Search for the cell housing the specified text and yield its [x, y] center coordinate. 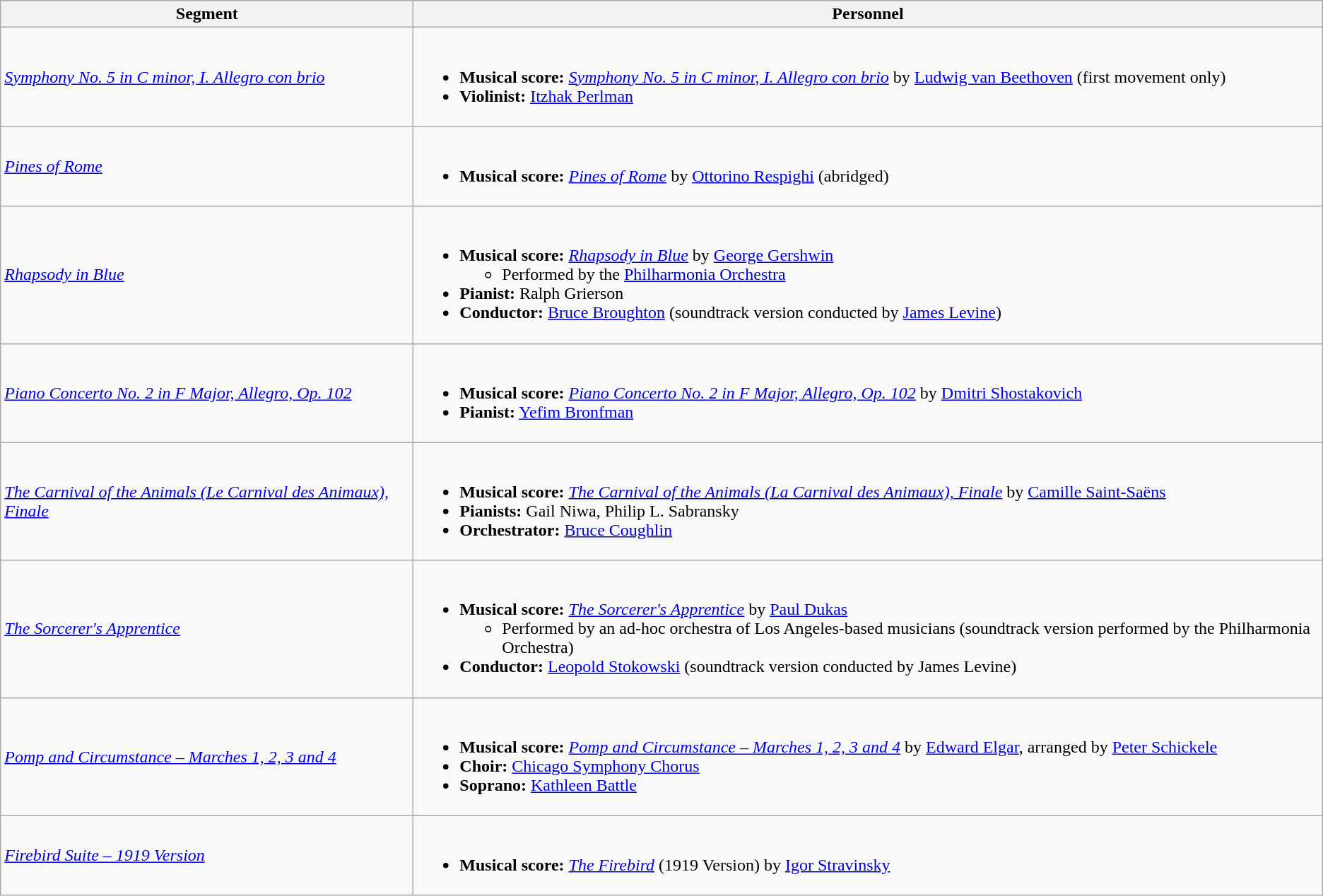
Symphony No. 5 in C minor, I. Allegro con brio [207, 77]
Pomp and Circumstance – Marches 1, 2, 3 and 4 [207, 756]
Pines of Rome [207, 167]
Musical score: Piano Concerto No. 2 in F Major, Allegro, Op. 102 by Dmitri ShostakovichPianist: Yefim Bronfman [868, 393]
Firebird Suite – 1919 Version [207, 855]
Musical score: Pines of Rome by Ottorino Respighi (abridged) [868, 167]
Musical score: Symphony No. 5 in C minor, I. Allegro con brio by Ludwig van Beethoven (first movement only)Violinist: Itzhak Perlman [868, 77]
Musical score: The Firebird (1919 Version) by Igor Stravinsky [868, 855]
Piano Concerto No. 2 in F Major, Allegro, Op. 102 [207, 393]
Rhapsody in Blue [207, 275]
The Sorcerer's Apprentice [207, 629]
Personnel [868, 14]
Segment [207, 14]
The Carnival of the Animals (Le Carnival des Animaux), Finale [207, 502]
